Return the [x, y] coordinate for the center point of the cell that contains the specified text.  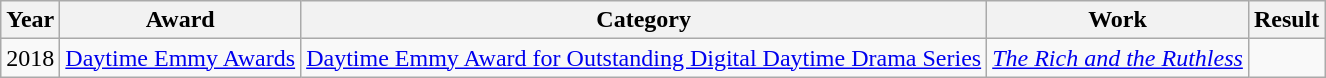
Daytime Emmy Awards [180, 58]
The Rich and the Ruthless [1118, 58]
Year [30, 20]
Award [180, 20]
Result [1286, 20]
Daytime Emmy Award for Outstanding Digital Daytime Drama Series [644, 58]
2018 [30, 58]
Category [644, 20]
Work [1118, 20]
